Scan for the cell matching the given text and deliver its (X, Y) coordinate at center. 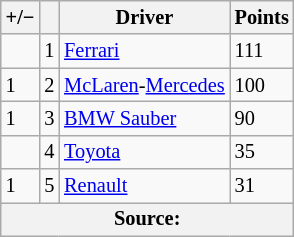
Toyota (144, 152)
35 (262, 152)
Source: (148, 219)
Ferrari (144, 51)
Points (262, 17)
90 (262, 118)
100 (262, 85)
BMW Sauber (144, 118)
4 (49, 152)
2 (49, 85)
111 (262, 51)
5 (49, 186)
+/− (20, 17)
31 (262, 186)
3 (49, 118)
McLaren-Mercedes (144, 85)
Renault (144, 186)
Driver (144, 17)
